Detect which cell encompasses the target text, then output its [x, y] center coordinate. 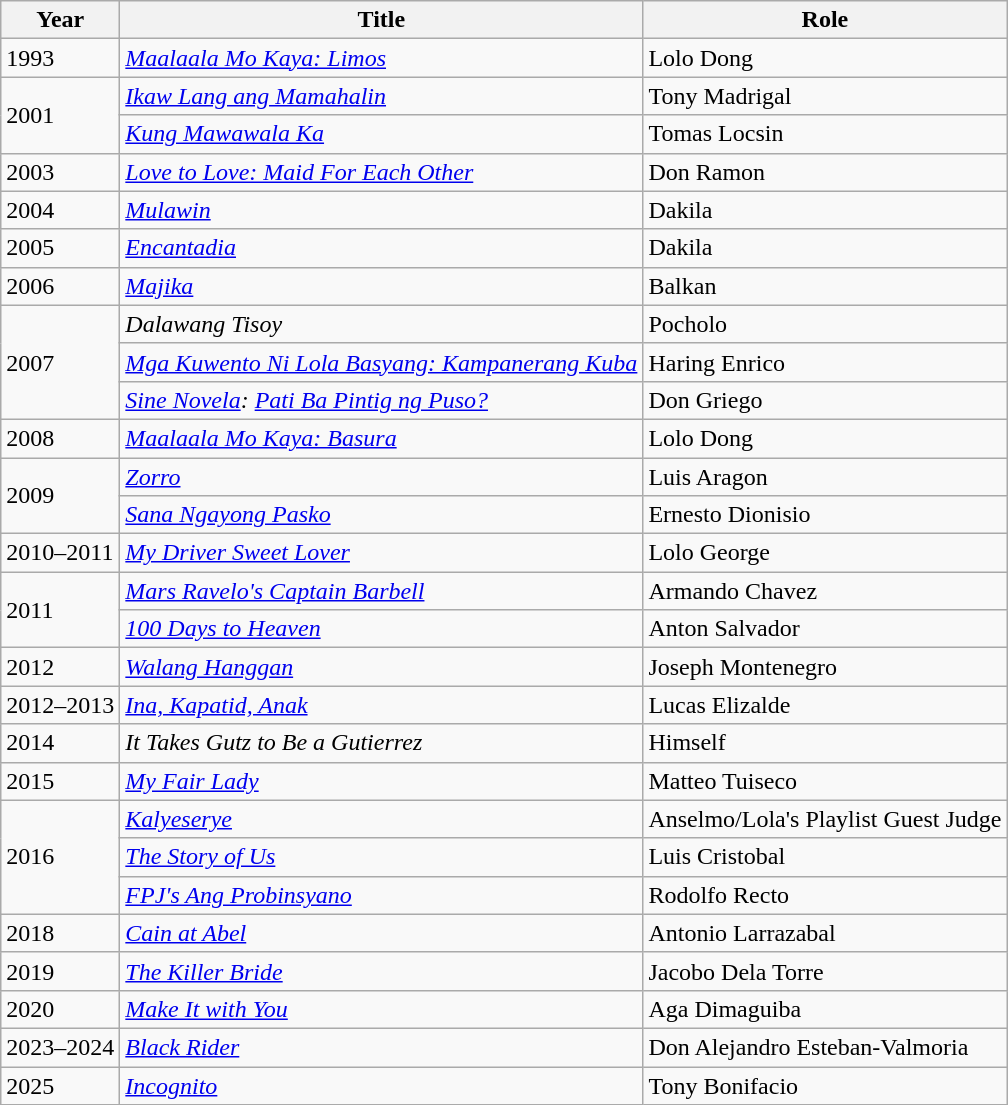
2001 [60, 115]
2018 [60, 933]
Tony Madrigal [825, 96]
Ina, Kapatid, Anak [382, 705]
Kung Mawawala Ka [382, 134]
Cain at Abel [382, 933]
Maalaala Mo Kaya: Limos [382, 58]
Anselmo/Lola's Playlist Guest Judge [825, 819]
2014 [60, 743]
2015 [60, 781]
2009 [60, 496]
Walang Hanggan [382, 667]
Matteo Tuiseco [825, 781]
Maalaala Mo Kaya: Basura [382, 438]
2025 [60, 1085]
2016 [60, 857]
2012–2013 [60, 705]
Jacobo Dela Torre [825, 971]
Mulawin [382, 210]
2008 [60, 438]
Luis Cristobal [825, 857]
Pocholo [825, 324]
Tomas Locsin [825, 134]
Title [382, 20]
2004 [60, 210]
Antonio Larrazabal [825, 933]
100 Days to Heaven [382, 629]
Kalyeserye [382, 819]
2023–2024 [60, 1047]
My Driver Sweet Lover [382, 553]
Ikaw Lang ang Mamahalin [382, 96]
Make It with You [382, 1009]
Sana Ngayong Pasko [382, 515]
2019 [60, 971]
Joseph Montenegro [825, 667]
Don Ramon [825, 172]
Don Alejandro Esteban-Valmoria [825, 1047]
Haring Enrico [825, 362]
Zorro [382, 477]
Tony Bonifacio [825, 1085]
Don Griego [825, 400]
Love to Love: Maid For Each Other [382, 172]
2006 [60, 286]
The Story of Us [382, 857]
Armando Chavez [825, 591]
2003 [60, 172]
Mars Ravelo's Captain Barbell [382, 591]
Year [60, 20]
2005 [60, 248]
Encantadia [382, 248]
Himself [825, 743]
Role [825, 20]
2012 [60, 667]
The Killer Bride [382, 971]
Balkan [825, 286]
Anton Salvador [825, 629]
1993 [60, 58]
Black Rider [382, 1047]
2011 [60, 610]
It Takes Gutz to Be a Gutierrez [382, 743]
Rodolfo Recto [825, 895]
Lucas Elizalde [825, 705]
Aga Dimaguiba [825, 1009]
Majika [382, 286]
2007 [60, 362]
Sine Novela: Pati Ba Pintig ng Puso? [382, 400]
2010–2011 [60, 553]
2020 [60, 1009]
FPJ's Ang Probinsyano [382, 895]
Dalawang Tisoy [382, 324]
Lolo George [825, 553]
Mga Kuwento Ni Lola Basyang: Kampanerang Kuba [382, 362]
Incognito [382, 1085]
Ernesto Dionisio [825, 515]
My Fair Lady [382, 781]
Luis Aragon [825, 477]
